Return [X, Y] of the center of cell containing provided text 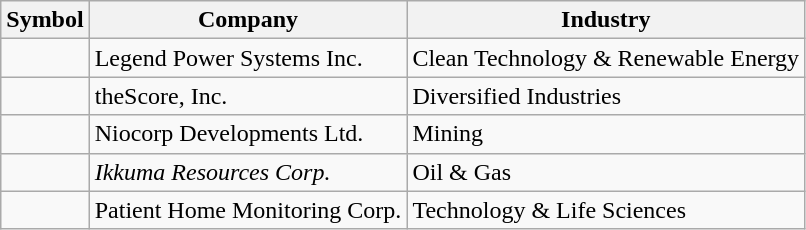
Mining [606, 134]
theScore, Inc. [248, 96]
Legend Power Systems Inc. [248, 58]
Ikkuma Resources Corp. [248, 172]
Symbol [45, 20]
Patient Home Monitoring Corp. [248, 210]
Company [248, 20]
Niocorp Developments Ltd. [248, 134]
Diversified Industries [606, 96]
Industry [606, 20]
Technology & Life Sciences [606, 210]
Oil & Gas [606, 172]
Clean Technology & Renewable Energy [606, 58]
